Determine the (X, Y) coordinate at the center of the cell enclosing the given text.  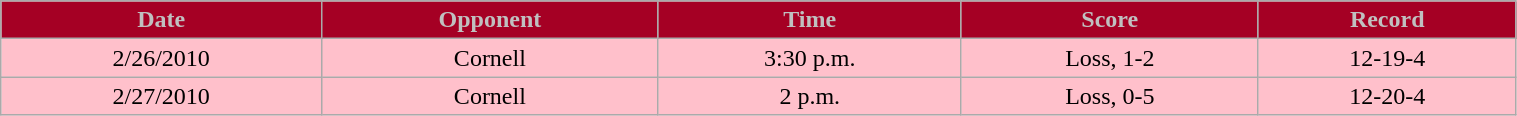
Opponent (490, 20)
2/27/2010 (162, 96)
2 p.m. (810, 96)
Date (162, 20)
Loss, 0-5 (1110, 96)
Record (1387, 20)
3:30 p.m. (810, 58)
Time (810, 20)
12-20-4 (1387, 96)
Loss, 1-2 (1110, 58)
2/26/2010 (162, 58)
Score (1110, 20)
12-19-4 (1387, 58)
